Return (X, Y) of the center of cell containing provided text 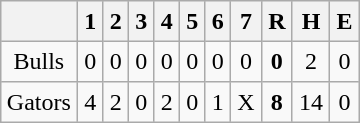
5 (193, 21)
3 (142, 21)
Gators (38, 102)
Bulls (38, 61)
14 (311, 102)
H (311, 21)
R (276, 21)
7 (246, 21)
8 (276, 102)
X (246, 102)
6 (218, 21)
E (345, 21)
